Search for the cell housing the specified text and yield its [x, y] center coordinate. 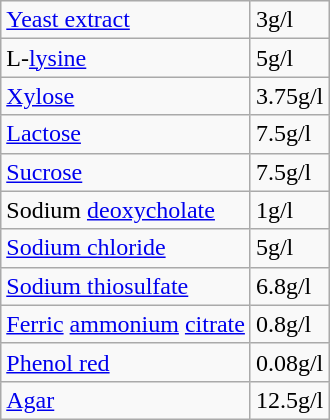
Yeast extract [126, 20]
Phenol red [126, 362]
Lactose [126, 134]
Xylose [126, 96]
12.5g/l [289, 400]
Ferric ammonium citrate [126, 324]
L-lysine [126, 58]
3.75g/l [289, 96]
Sucrose [126, 172]
0.8g/l [289, 324]
Agar [126, 400]
1g/l [289, 210]
0.08g/l [289, 362]
Sodium chloride [126, 248]
Sodium deoxycholate [126, 210]
Sodium thiosulfate [126, 286]
6.8g/l [289, 286]
3g/l [289, 20]
